For the text-containing cell, return its midpoint in [x, y] coordinate format. 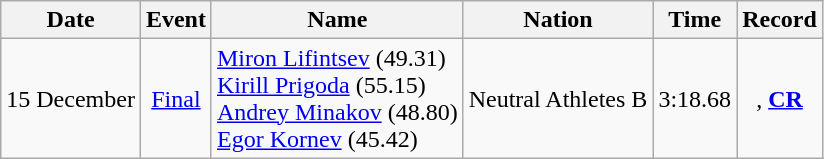
15 December [71, 98]
Name [337, 20]
, CR [780, 98]
Nation [558, 20]
Miron Lifintsev (49.31)Kirill Prigoda (55.15)Andrey Minakov (48.80)Egor Kornev (45.42) [337, 98]
3:18.68 [695, 98]
Date [71, 20]
Final [176, 98]
Event [176, 20]
Time [695, 20]
Record [780, 20]
Neutral Athletes B [558, 98]
